From the cell containing the given text, extract its center point as [x, y] coordinate. 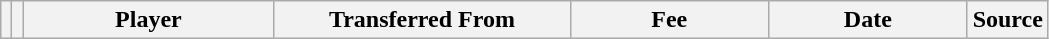
Date [868, 20]
Transferred From [422, 20]
Player [148, 20]
Source [1008, 20]
Fee [670, 20]
